Scan for the cell matching the given text and deliver its [X, Y] coordinate at center. 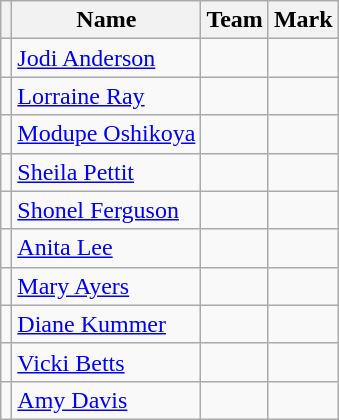
Diane Kummer [106, 324]
Sheila Pettit [106, 172]
Vicki Betts [106, 362]
Anita Lee [106, 248]
Name [106, 20]
Shonel Ferguson [106, 210]
Jodi Anderson [106, 58]
Modupe Oshikoya [106, 134]
Mary Ayers [106, 286]
Mark [303, 20]
Amy Davis [106, 400]
Lorraine Ray [106, 96]
Team [235, 20]
